Determine the (x, y) coordinate at the center of the cell enclosing the given text.  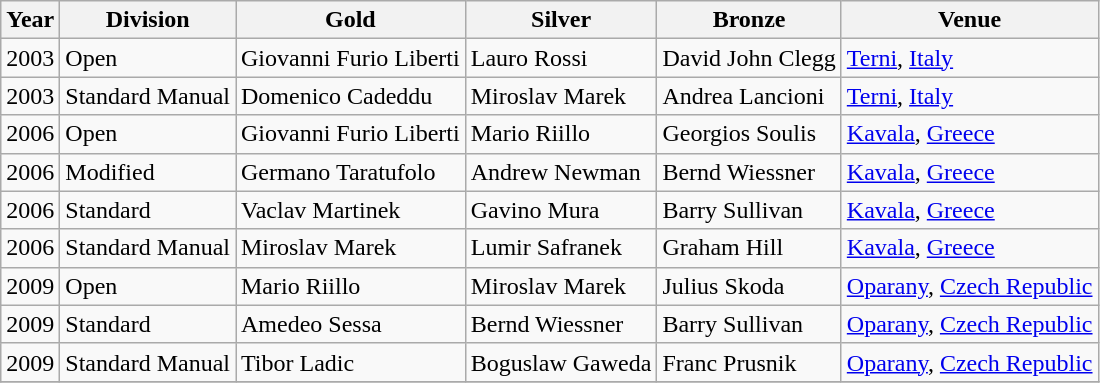
Venue (970, 20)
Gold (351, 20)
Boguslaw Gaweda (561, 362)
Domenico Cadeddu (351, 96)
Silver (561, 20)
Graham Hill (749, 248)
David John Clegg (749, 58)
Andrew Newman (561, 172)
Andrea Lancioni (749, 96)
Julius Skoda (749, 286)
Lauro Rossi (561, 58)
Division (148, 20)
Georgios Soulis (749, 134)
Amedeo Sessa (351, 324)
Bronze (749, 20)
Year (30, 20)
Modified (148, 172)
Lumir Safranek (561, 248)
Gavino Mura (561, 210)
Franc Prusnik (749, 362)
Tibor Ladic (351, 362)
Germano Taratufolo (351, 172)
Vaclav Martinek (351, 210)
